Return the (X, Y) coordinate for the center point of the cell that contains the specified text.  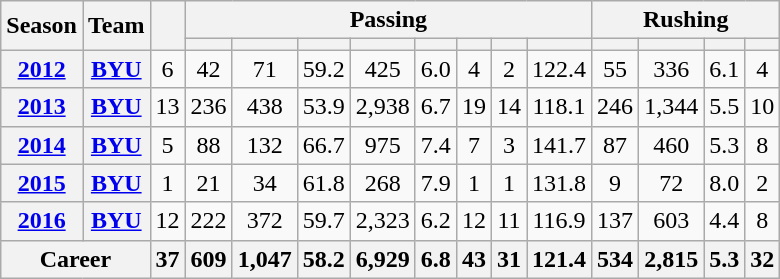
43 (474, 259)
59.7 (324, 221)
118.1 (560, 107)
71 (264, 69)
2,815 (672, 259)
116.9 (560, 221)
2014 (42, 145)
7 (474, 145)
10 (762, 107)
2,938 (382, 107)
1,344 (672, 107)
2012 (42, 69)
460 (672, 145)
55 (616, 69)
31 (508, 259)
87 (616, 145)
7.9 (436, 183)
222 (208, 221)
2016 (42, 221)
88 (208, 145)
Career (76, 259)
5.5 (724, 107)
9 (616, 183)
6.1 (724, 69)
66.7 (324, 145)
122.4 (560, 69)
6.2 (436, 221)
2015 (42, 183)
137 (616, 221)
8.0 (724, 183)
268 (382, 183)
2,323 (382, 221)
14 (508, 107)
131.8 (560, 183)
42 (208, 69)
Passing (388, 20)
Team (116, 26)
603 (672, 221)
7.4 (436, 145)
19 (474, 107)
534 (616, 259)
13 (168, 107)
1,047 (264, 259)
11 (508, 221)
609 (208, 259)
132 (264, 145)
438 (264, 107)
3 (508, 145)
6,929 (382, 259)
Season (42, 26)
336 (672, 69)
Rushing (686, 20)
37 (168, 259)
21 (208, 183)
372 (264, 221)
141.7 (560, 145)
5 (168, 145)
58.2 (324, 259)
6 (168, 69)
246 (616, 107)
121.4 (560, 259)
236 (208, 107)
6.8 (436, 259)
59.2 (324, 69)
975 (382, 145)
6.7 (436, 107)
425 (382, 69)
32 (762, 259)
72 (672, 183)
34 (264, 183)
61.8 (324, 183)
2013 (42, 107)
53.9 (324, 107)
4.4 (724, 221)
6.0 (436, 69)
